Extract the [X, Y] coordinate from the center of the cell holding the provided text.  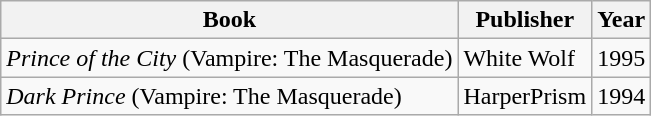
White Wolf [525, 58]
1994 [622, 96]
Publisher [525, 20]
Dark Prince (Vampire: The Masquerade) [230, 96]
Year [622, 20]
Book [230, 20]
Prince of the City (Vampire: The Masquerade) [230, 58]
HarperPrism [525, 96]
1995 [622, 58]
